Return (X, Y) of the center of cell containing provided text 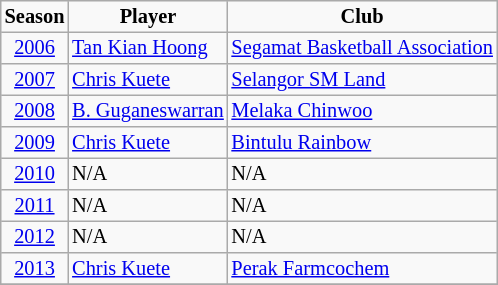
B. Guganeswarran (148, 111)
2007 (35, 79)
2011 (35, 205)
Melaka Chinwoo (362, 111)
Bintulu Rainbow (362, 142)
2006 (35, 48)
Club (362, 16)
Season (35, 16)
2012 (35, 237)
Segamat Basketball Association (362, 48)
Player (148, 16)
Perak Farmcochem (362, 268)
2010 (35, 174)
2009 (35, 142)
Tan Kian Hoong (148, 48)
2008 (35, 111)
2013 (35, 268)
Selangor SM Land (362, 79)
